Pinpoint the cell where the given text exists, returning its (X, Y) midpoint coordinate. 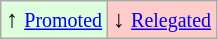
↓ Relegated (162, 20)
↑ Promoted (54, 20)
